Return the [X, Y] coordinate for the center point of the cell that contains the specified text.  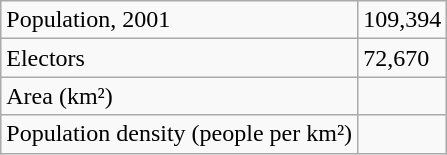
Population density (people per km²) [180, 134]
72,670 [402, 58]
109,394 [402, 20]
Electors [180, 58]
Population, 2001 [180, 20]
Area (km²) [180, 96]
